Provide the [x, y] coordinate of the cell's center where the given text is located.  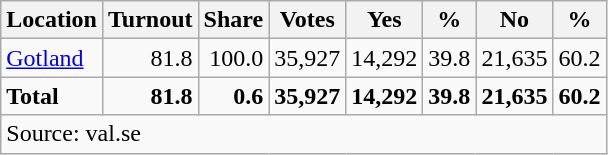
Source: val.se [304, 134]
Share [234, 20]
Total [52, 96]
100.0 [234, 58]
0.6 [234, 96]
Yes [384, 20]
Gotland [52, 58]
Location [52, 20]
Turnout [150, 20]
Votes [308, 20]
No [514, 20]
